Output the [X, Y] coordinate of the center of the cell containing the given text.  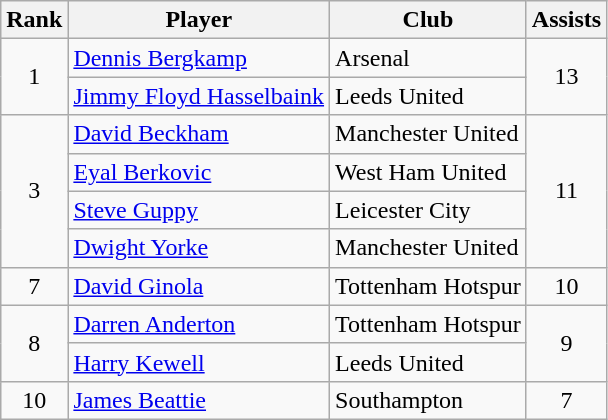
David Ginola [199, 286]
Player [199, 20]
11 [566, 191]
1 [34, 77]
13 [566, 77]
8 [34, 343]
Club [428, 20]
James Beattie [199, 400]
3 [34, 191]
Southampton [428, 400]
West Ham United [428, 172]
Jimmy Floyd Hasselbaink [199, 96]
Dennis Bergkamp [199, 58]
Rank [34, 20]
Harry Kewell [199, 362]
Leicester City [428, 210]
Dwight Yorke [199, 248]
9 [566, 343]
Steve Guppy [199, 210]
Assists [566, 20]
Arsenal [428, 58]
Darren Anderton [199, 324]
Eyal Berkovic [199, 172]
David Beckham [199, 134]
